For the text-containing cell, return its midpoint in (X, Y) coordinate format. 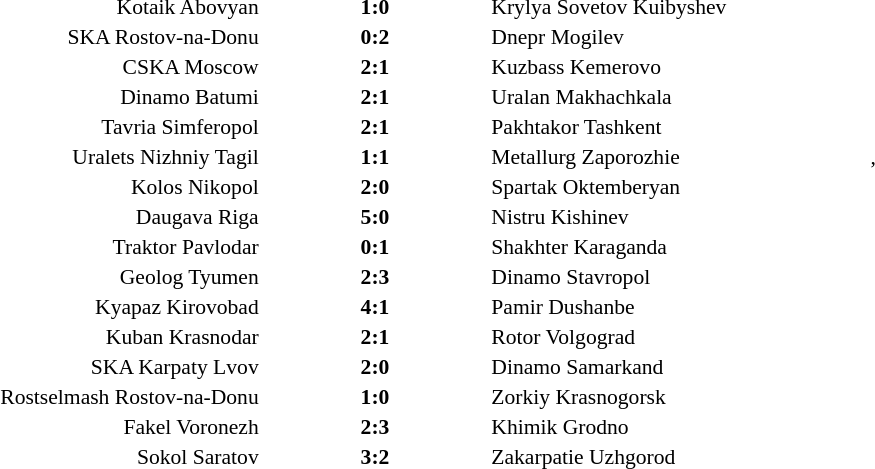
Pamir Dushanbe (679, 307)
Uralan Makhachkala (679, 97)
Pakhtakor Tashkent (679, 127)
Shakhter Karaganda (679, 247)
5:0 (376, 217)
Dinamo Stavropol (679, 277)
Zorkiy Krasnogorsk (679, 397)
0:2 (376, 37)
Dinamo Samarkand (679, 367)
Rotor Volgograd (679, 337)
Metallurg Zaporozhie (679, 157)
Khimik Grodno (679, 427)
1:1 (376, 157)
1:0 (376, 397)
Spartak Oktemberyan (679, 187)
0:1 (376, 247)
Nistru Kishinev (679, 217)
4:1 (376, 307)
Dnepr Mogilev (679, 37)
Kuzbass Kemerovo (679, 67)
